Find where the given text appears and provide that cell's center as (x, y) coordinate. 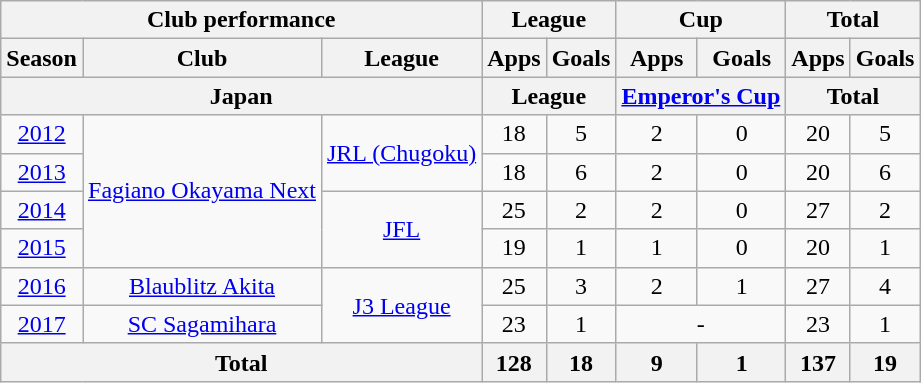
SC Sagamihara (202, 324)
Club performance (242, 20)
3 (581, 286)
2014 (42, 210)
4 (885, 286)
Blaublitz Akita (202, 286)
9 (657, 362)
2015 (42, 248)
JRL (Chugoku) (401, 153)
128 (514, 362)
Cup (701, 20)
2017 (42, 324)
2012 (42, 134)
Season (42, 58)
J3 League (401, 305)
2016 (42, 286)
Japan (242, 96)
Club (202, 58)
Fagiano Okayama Next (202, 191)
JFL (401, 229)
137 (818, 362)
- (701, 324)
2013 (42, 172)
Emperor's Cup (701, 96)
